Locate the cell with the specified text and output its [X, Y] center coordinate. 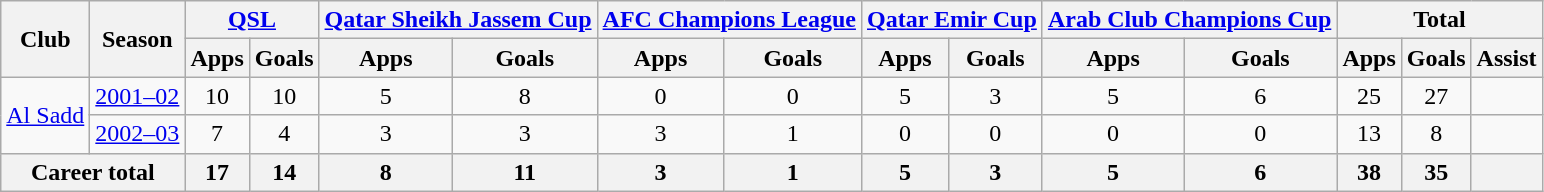
7 [217, 134]
38 [1369, 172]
35 [1436, 172]
Season [138, 39]
Career total [93, 172]
Assist [1506, 58]
25 [1369, 96]
Qatar Emir Cup [952, 20]
27 [1436, 96]
2002–03 [138, 134]
11 [526, 172]
13 [1369, 134]
4 [284, 134]
QSL [252, 20]
Al Sadd [46, 115]
14 [284, 172]
2001–02 [138, 96]
Total [1440, 20]
Arab Club Champions Cup [1189, 20]
Club [46, 39]
17 [217, 172]
AFC Champions League [729, 20]
Qatar Sheikh Jassem Cup [458, 20]
